For the text-containing cell, return its midpoint in (x, y) coordinate format. 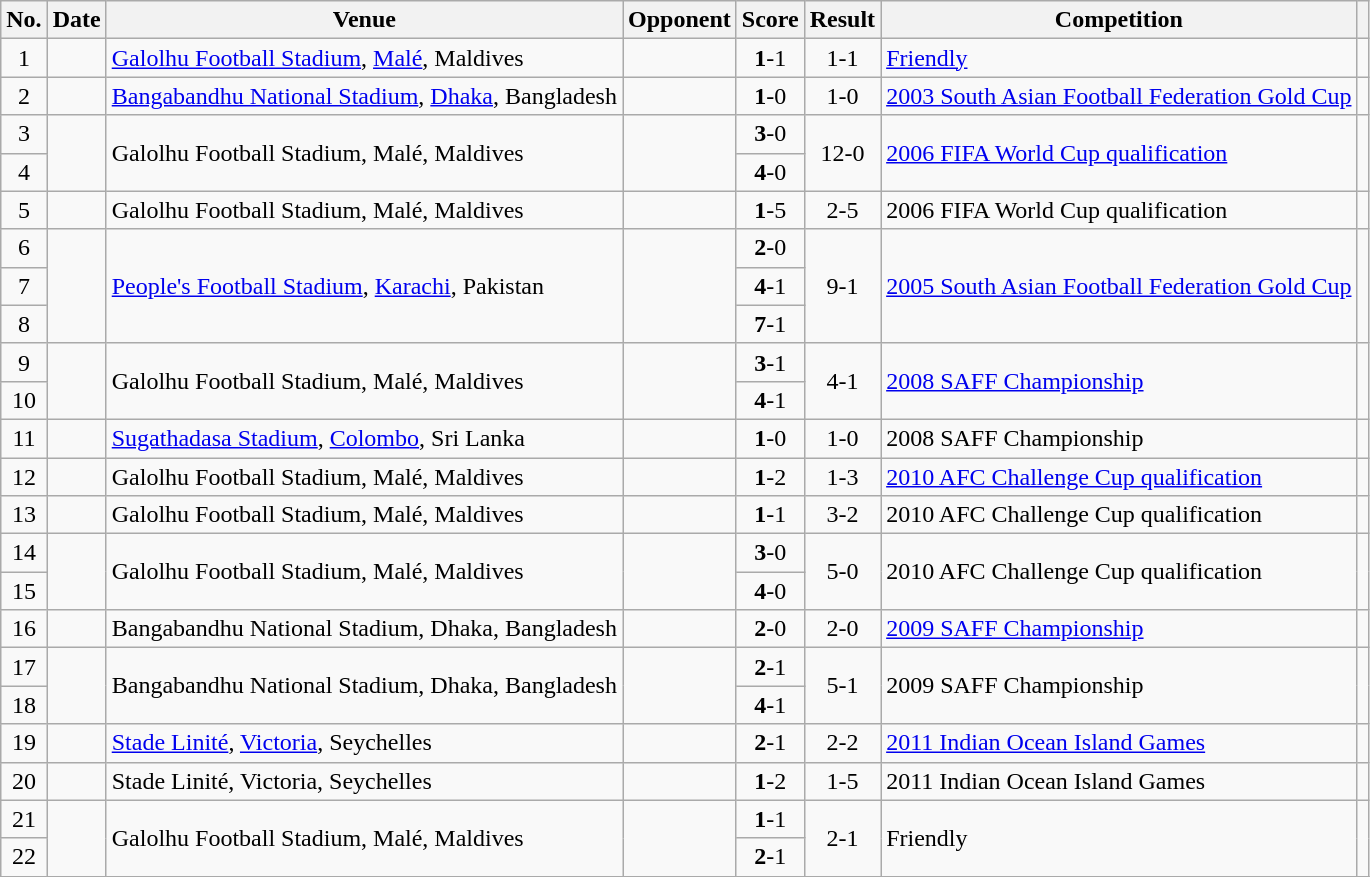
Score (770, 20)
15 (24, 591)
Date (76, 20)
20 (24, 781)
12 (24, 477)
8 (24, 324)
17 (24, 667)
People's Football Stadium, Karachi, Pakistan (364, 286)
9-1 (842, 286)
5-1 (842, 686)
3-2 (842, 515)
2 (24, 96)
3-1 (770, 362)
16 (24, 629)
4 (24, 172)
Result (842, 20)
19 (24, 743)
2-2 (842, 743)
Opponent (679, 20)
5-0 (842, 572)
6 (24, 248)
18 (24, 705)
1 (24, 58)
7 (24, 286)
13 (24, 515)
5 (24, 210)
Venue (364, 20)
22 (24, 857)
2003 South Asian Football Federation Gold Cup (1119, 96)
2-5 (842, 210)
12-0 (842, 153)
9 (24, 362)
No. (24, 20)
2005 South Asian Football Federation Gold Cup (1119, 286)
11 (24, 438)
1-3 (842, 477)
21 (24, 819)
10 (24, 400)
Sugathadasa Stadium, Colombo, Sri Lanka (364, 438)
7-1 (770, 324)
14 (24, 553)
Competition (1119, 20)
3 (24, 134)
